Capture the cell that displays the provided text and extract its [X, Y] central coordinate. 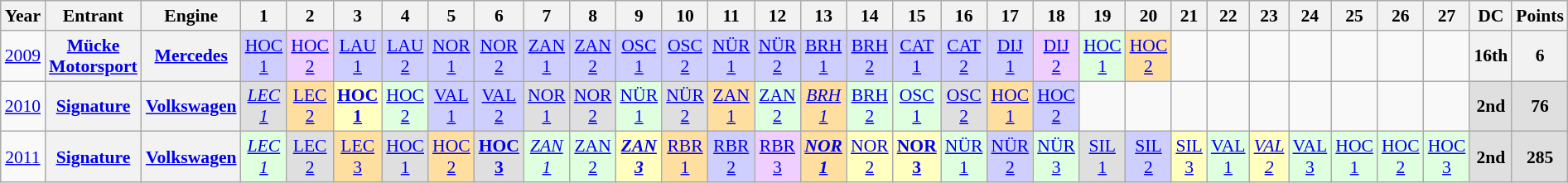
Engine [191, 16]
2010 [23, 106]
RBR2 [731, 157]
NOR3 [917, 157]
19 [1102, 16]
CAT2 [964, 56]
Mücke Motorsport [93, 56]
RBR1 [685, 157]
Entrant [93, 16]
ZAN3 [639, 157]
5 [451, 16]
12 [778, 16]
3 [358, 16]
4 [405, 16]
8 [593, 16]
25 [1354, 16]
VAL3 [1310, 157]
LAU2 [405, 56]
26 [1401, 16]
SIL1 [1102, 157]
23 [1269, 16]
2011 [23, 157]
11 [731, 16]
76 [1540, 106]
CAT1 [917, 56]
NÜR3 [1056, 157]
15 [917, 16]
LAU1 [358, 56]
16 [964, 16]
DIJ1 [1011, 56]
17 [1011, 16]
22 [1228, 16]
7 [547, 16]
14 [870, 16]
16th [1491, 56]
24 [1310, 16]
Year [23, 16]
18 [1056, 16]
SIL2 [1149, 157]
DIJ2 [1056, 56]
10 [685, 16]
SIL3 [1189, 157]
13 [823, 16]
20 [1149, 16]
9 [639, 16]
2009 [23, 56]
DC [1491, 16]
Points [1540, 16]
LEC3 [358, 157]
285 [1540, 157]
27 [1447, 16]
2 [310, 16]
21 [1189, 16]
RBR3 [778, 157]
1 [264, 16]
Mercedes [191, 56]
